Return the (X, Y) coordinate for the center point of the cell that contains the specified text.  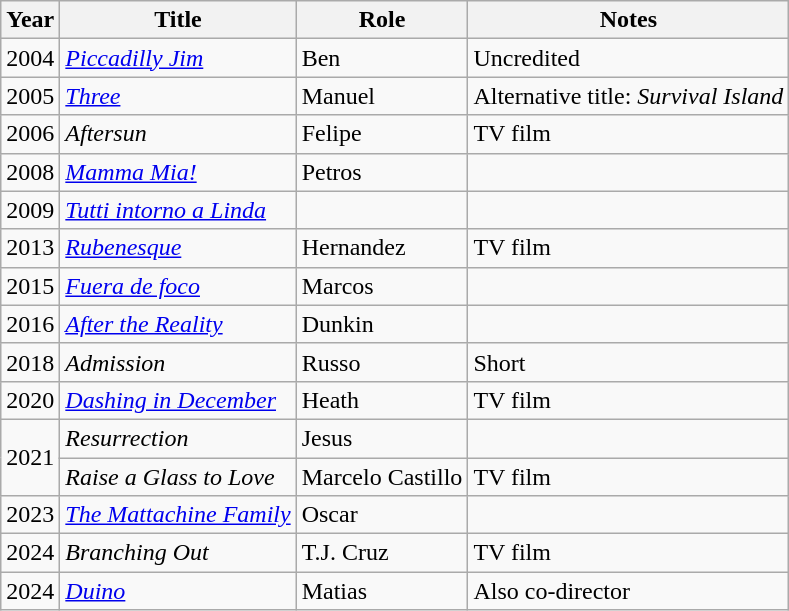
Oscar (382, 515)
Role (382, 20)
Aftersun (178, 134)
The Mattachine Family (178, 515)
Dashing in December (178, 400)
Tutti intorno a Linda (178, 210)
Raise a Glass to Love (178, 477)
After the Reality (178, 324)
Three (178, 96)
2005 (30, 96)
Heath (382, 400)
2006 (30, 134)
Petros (382, 172)
Short (628, 362)
2004 (30, 58)
2009 (30, 210)
2020 (30, 400)
Rubenesque (178, 248)
Marcos (382, 286)
Mamma Mia! (178, 172)
Russo (382, 362)
2008 (30, 172)
Admission (178, 362)
Piccadilly Jim (178, 58)
Felipe (382, 134)
2015 (30, 286)
Duino (178, 591)
2016 (30, 324)
Branching Out (178, 553)
Manuel (382, 96)
Title (178, 20)
Notes (628, 20)
Uncredited (628, 58)
Also co-director (628, 591)
Year (30, 20)
2013 (30, 248)
Resurrection (178, 438)
T.J. Cruz (382, 553)
Matias (382, 591)
Dunkin (382, 324)
2021 (30, 457)
2018 (30, 362)
2023 (30, 515)
Ben (382, 58)
Jesus (382, 438)
Fuera de foco (178, 286)
Alternative title: Survival Island (628, 96)
Hernandez (382, 248)
Marcelo Castillo (382, 477)
